For the text-containing cell, return its midpoint in (x, y) coordinate format. 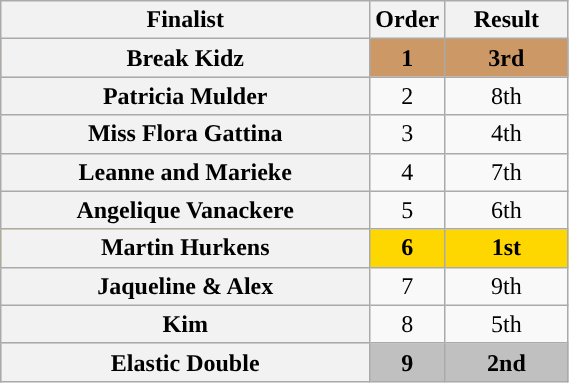
3rd (506, 58)
9th (506, 286)
7th (506, 172)
Martin Hurkens (186, 248)
1st (506, 248)
Order (408, 20)
Jaqueline & Alex (186, 286)
Leanne and Marieke (186, 172)
Elastic Double (186, 362)
Break Kidz (186, 58)
7 (408, 286)
8 (408, 324)
6th (506, 210)
Miss Flora Gattina (186, 134)
8th (506, 96)
4 (408, 172)
Result (506, 20)
3 (408, 134)
Kim (186, 324)
Finalist (186, 20)
5th (506, 324)
1 (408, 58)
Patricia Mulder (186, 96)
2 (408, 96)
2nd (506, 362)
4th (506, 134)
9 (408, 362)
6 (408, 248)
5 (408, 210)
Angelique Vanackere (186, 210)
